Extract the [x, y] coordinate from the center of the cell holding the provided text.  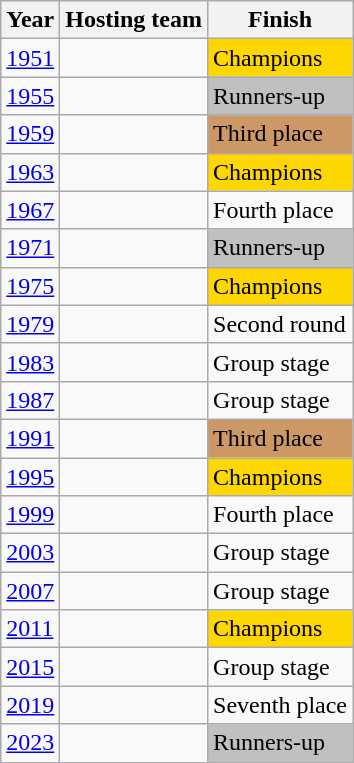
2011 [30, 629]
1991 [30, 438]
1971 [30, 248]
2019 [30, 705]
2023 [30, 743]
1995 [30, 477]
Hosting team [134, 20]
1983 [30, 362]
2003 [30, 553]
1975 [30, 286]
1987 [30, 400]
1999 [30, 515]
2015 [30, 667]
1951 [30, 58]
1959 [30, 134]
1967 [30, 210]
Year [30, 20]
1963 [30, 172]
2007 [30, 591]
Seventh place [280, 705]
Second round [280, 324]
Finish [280, 20]
1979 [30, 324]
1955 [30, 96]
